Scan for the cell matching the given text and deliver its (x, y) coordinate at center. 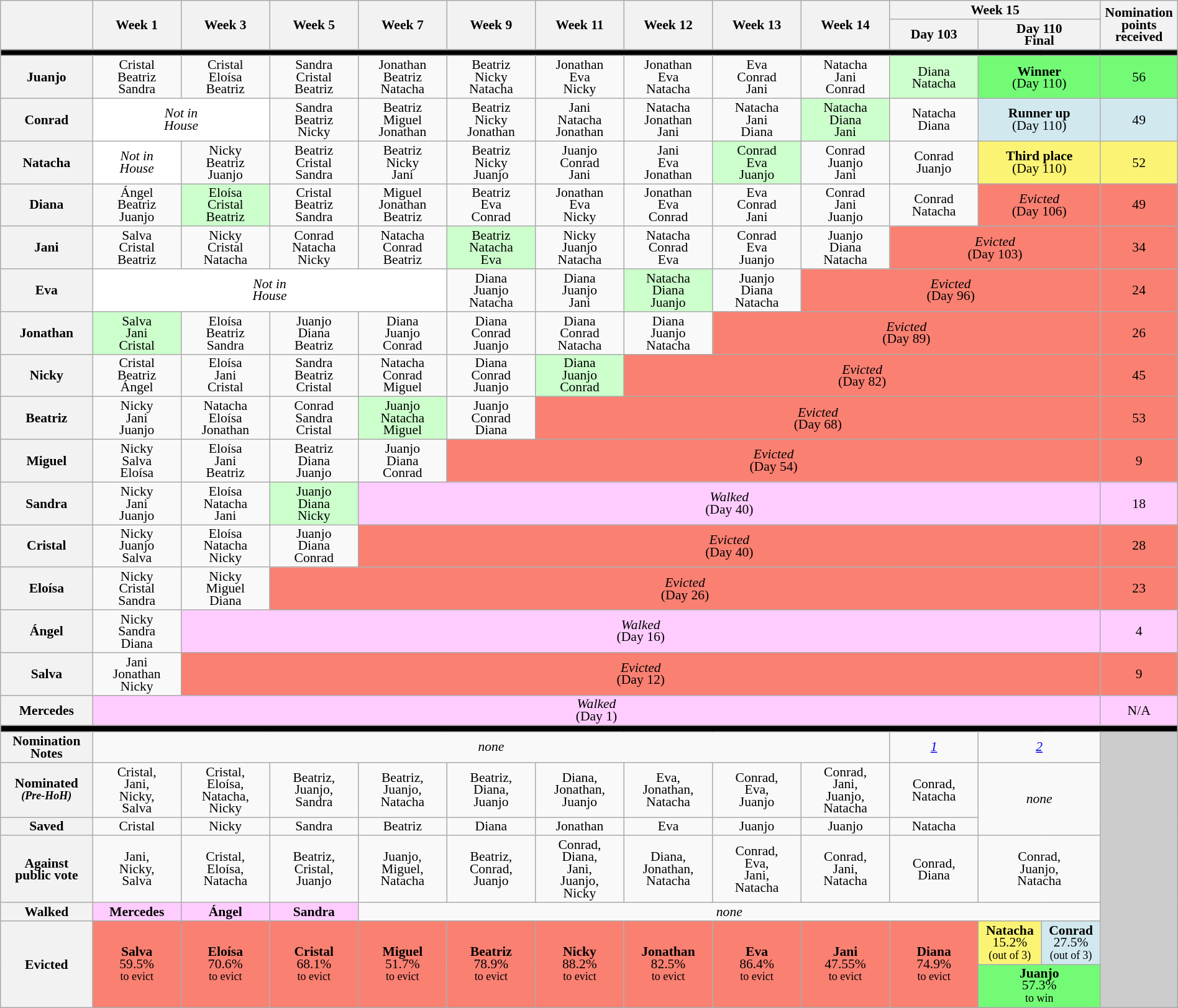
Conrad,Eva,Jani,Natacha (757, 870)
4 (1139, 631)
Natacha15.2%(out of 3) (1010, 943)
Day 103 (934, 35)
BeatrizCristalSandra (314, 163)
DianaConradNatacha (580, 333)
Beatriz78.9%to evict (491, 965)
EloísaJaniBeatriz (225, 461)
Evicted(Day 106) (1039, 205)
NatachaConradEva (669, 248)
Cristal,Jani,Nicky,Salva (137, 790)
BeatrizNickyJani (403, 163)
23 (1139, 589)
34 (1139, 248)
ConradNatacha (934, 205)
JuanjoConradDiana (491, 419)
JuanjoConradJani (580, 163)
Evicted(Day 89) (906, 333)
Conrad,Diana,Jani,Juanjo,Nicky (580, 870)
Salva (47, 674)
Beatriz,Juanjo,Sandra (314, 790)
Week 15 (995, 10)
SandraBeatrizNicky (314, 120)
DianaJuanjoJani (580, 291)
NickyJuanjoSalva (137, 547)
ConradJuanjo (934, 163)
NatachaDianaJani (845, 120)
Salva59.5%to evict (137, 965)
N/A (1139, 711)
1 (934, 748)
Cristal68.1%to evict (314, 965)
Diana,Jonathan,Natacha (669, 870)
Eva,Jonathan,Natacha (669, 790)
Third place(Day 110) (1039, 163)
Evicted(Day 103) (995, 248)
ConradSandraCristal (314, 419)
Evicted(Day 12) (641, 674)
Week 3 (225, 25)
SalvaJaniCristal (137, 333)
Eloísa70.6%to evict (225, 965)
Conrad,Diana (934, 870)
BeatrizNickyJuanjo (491, 163)
NickyBeatrizJuanjo (225, 163)
BeatrizEvaConrad (491, 205)
BeatrizNickyJonathan (491, 120)
Evicted(Day 26) (685, 589)
NickyCristalNatacha (225, 248)
Week 11 (580, 25)
ConradJaniJuanjo (845, 205)
MiguelJonathanBeatriz (403, 205)
BeatrizMiguelJonathan (403, 120)
Beatriz,Conrad,Juanjo (491, 870)
56 (1139, 77)
Conrad (47, 120)
Miguel (47, 461)
Nicky88.2%to evict (580, 965)
Conrad,Jani,Juanjo,Natacha (845, 790)
EloísaNatachaNicky (225, 547)
NatachaJonathanJani (669, 120)
Day 110Final (1039, 35)
JuanjoNatachaMiguel (403, 419)
NatachaConradMiguel (403, 375)
SalvaCristalBeatriz (137, 248)
28 (1139, 547)
Walked(Day 40) (729, 503)
JonathanEvaNatacha (669, 77)
ÁngelBeatrizJuanjo (137, 205)
EloísaCristalBeatriz (225, 205)
Beatriz,Juanjo,Natacha (403, 790)
Walked(Day 16) (641, 631)
Jani,Nicky,Salva (137, 870)
Walked(Day 1) (596, 711)
Week 7 (403, 25)
Week 9 (491, 25)
Cristal,Eloísa,Natacha,Nicky (225, 790)
Againstpublic vote (47, 870)
Evicted(Day 82) (862, 375)
NatachaEloísaJonathan (225, 419)
Conrad27.5%(out of 3) (1071, 943)
JonathanBeatrizNatacha (403, 77)
Runner up(Day 110) (1039, 120)
NickyMiguelDiana (225, 589)
2 (1039, 748)
Conrad,Natacha (934, 790)
NatachaJaniDiana (757, 120)
JaniEvaJonathan (669, 163)
Miguel51.7%to evict (403, 965)
Jani (47, 248)
EloísaBeatrizSandra (225, 333)
ConradJuanjoJani (845, 163)
Nomination points received (1139, 25)
Evicted(Day 68) (818, 419)
Eloísa (47, 589)
Week 14 (845, 25)
JonathanEvaConrad (669, 205)
CristalBeatrizÁngel (137, 375)
EloísaNatachaJani (225, 503)
Diana,Jonathan,Juanjo (580, 790)
Walked (47, 912)
Jani47.55%to evict (845, 965)
53 (1139, 419)
24 (1139, 291)
26 (1139, 333)
Diana74.9%to evict (934, 965)
BeatrizNickyNatacha (491, 77)
Week 13 (757, 25)
Juanjo,Miguel,Natacha (403, 870)
JuanjoDianaBeatriz (314, 333)
Evicted(Day 96) (951, 291)
NatachaConradBeatriz (403, 248)
45 (1139, 375)
Week 1 (137, 25)
NatachaDianaJuanjo (669, 291)
Saved (47, 827)
EloísaJaniCristal (225, 375)
NatachaJaniConrad (845, 77)
NickyCristalSandra (137, 589)
NickyJuanjoNatacha (580, 248)
Jonathan82.5%to evict (669, 965)
ConradNatachaNicky (314, 248)
BeatrizNatachaEva (491, 248)
JaniJonathanNicky (137, 674)
Evicted(Day 54) (774, 461)
DianaNatacha (934, 77)
Beatriz,Cristal,Juanjo (314, 870)
Conrad,Juanjo,Natacha (1039, 870)
Beatriz,Diana,Juanjo (491, 790)
NatachaDiana (934, 120)
JaniNatachaJonathan (580, 120)
NominationNotes (47, 748)
CristalEloísaBeatriz (225, 77)
SandraBeatrizCristal (314, 375)
Winner(Day 110) (1039, 77)
NickySandraDiana (137, 631)
Week 12 (669, 25)
Evicted (47, 965)
Cristal,Eloísa,Natacha (225, 870)
BeatrizDianaJuanjo (314, 461)
Evicted(Day 40) (729, 547)
SandraCristalBeatriz (314, 77)
Conrad,Eva,Juanjo (757, 790)
JuanjoDianaNicky (314, 503)
Nominated(Pre-HoH) (47, 790)
18 (1139, 503)
Conrad,Jani,Natacha (845, 870)
Week 5 (314, 25)
Juanjo57.3%to win (1039, 986)
Eva86.4%to evict (757, 965)
52 (1139, 163)
NickySalvaEloísa (137, 461)
